Search for the cell housing the specified text and yield its [X, Y] center coordinate. 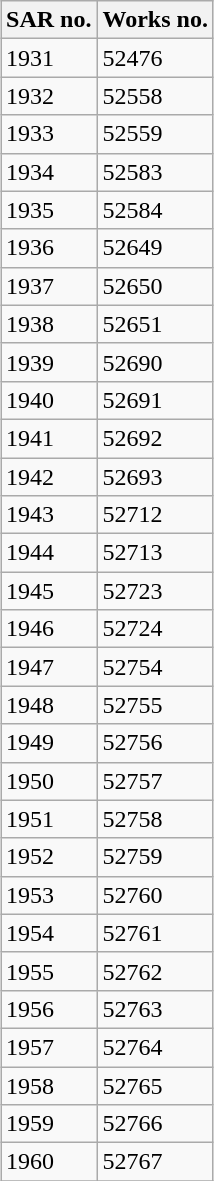
52760 [155, 895]
52764 [155, 1047]
1940 [49, 400]
52757 [155, 781]
1957 [49, 1047]
52650 [155, 286]
1932 [49, 96]
52761 [155, 933]
52758 [155, 819]
1934 [49, 172]
52476 [155, 58]
52765 [155, 1085]
52767 [155, 1162]
1950 [49, 781]
1942 [49, 477]
1947 [49, 667]
1943 [49, 515]
52649 [155, 248]
52756 [155, 743]
SAR no. [49, 20]
52724 [155, 629]
52755 [155, 705]
1941 [49, 438]
1952 [49, 857]
52691 [155, 400]
1939 [49, 362]
52723 [155, 591]
1951 [49, 819]
1959 [49, 1124]
1938 [49, 324]
52762 [155, 971]
52759 [155, 857]
52754 [155, 667]
1953 [49, 895]
1949 [49, 743]
52690 [155, 362]
52693 [155, 477]
52583 [155, 172]
1946 [49, 629]
1935 [49, 210]
1955 [49, 971]
52692 [155, 438]
52584 [155, 210]
Works no. [155, 20]
1948 [49, 705]
1958 [49, 1085]
1960 [49, 1162]
1931 [49, 58]
52558 [155, 96]
52713 [155, 553]
1937 [49, 286]
52651 [155, 324]
1954 [49, 933]
52763 [155, 1009]
1936 [49, 248]
1956 [49, 1009]
52559 [155, 134]
1944 [49, 553]
1933 [49, 134]
1945 [49, 591]
52766 [155, 1124]
52712 [155, 515]
